Determine the (X, Y) coordinate at the center of the cell enclosing the given text.  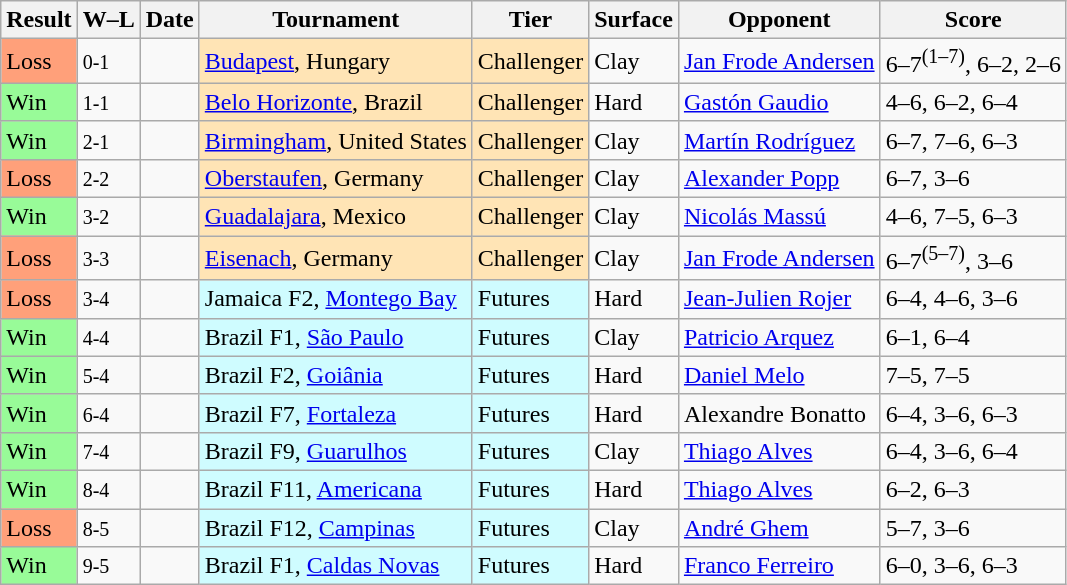
7–5, 7–5 (973, 375)
Alexander Popp (779, 178)
Jamaica F2, Montego Bay (336, 299)
Eisenach, Germany (336, 258)
Daniel Melo (779, 375)
6–0, 3–6, 6–3 (973, 566)
Brazil F1, Caldas Novas (336, 566)
6–7, 7–6, 6–3 (973, 140)
Martín Rodríguez (779, 140)
Franco Ferreiro (779, 566)
Nicolás Massú (779, 217)
6–4, 4–6, 3–6 (973, 299)
6–1, 6–4 (973, 337)
Budapest, Hungary (336, 62)
Brazil F9, Guarulhos (336, 451)
Result (39, 20)
Surface (634, 20)
6–7, 3–6 (973, 178)
6–2, 6–3 (973, 489)
André Ghem (779, 528)
6–7(5–7), 3–6 (973, 258)
4–6, 7–5, 6–3 (973, 217)
Guadalajara, Mexico (336, 217)
4-4 (108, 337)
2-2 (108, 178)
5–7, 3–6 (973, 528)
3-2 (108, 217)
9-5 (108, 566)
Brazil F12, Campinas (336, 528)
1-1 (108, 102)
Tournament (336, 20)
Brazil F11, Americana (336, 489)
Date (170, 20)
Brazil F1, São Paulo (336, 337)
Gastón Gaudio (779, 102)
3-3 (108, 258)
Jean-Julien Rojer (779, 299)
Brazil F7, Fortaleza (336, 413)
8-4 (108, 489)
8-5 (108, 528)
W–L (108, 20)
Birmingham, United States (336, 140)
4–6, 6–2, 6–4 (973, 102)
Score (973, 20)
Belo Horizonte, Brazil (336, 102)
Patricio Arquez (779, 337)
Oberstaufen, Germany (336, 178)
Alexandre Bonatto (779, 413)
6-4 (108, 413)
0-1 (108, 62)
6–7(1–7), 6–2, 2–6 (973, 62)
Tier (530, 20)
Opponent (779, 20)
Brazil F2, Goiânia (336, 375)
3-4 (108, 299)
6–4, 3–6, 6–4 (973, 451)
2-1 (108, 140)
7-4 (108, 451)
6–4, 3–6, 6–3 (973, 413)
5-4 (108, 375)
